Locate the cell with the specified text and output its (X, Y) center coordinate. 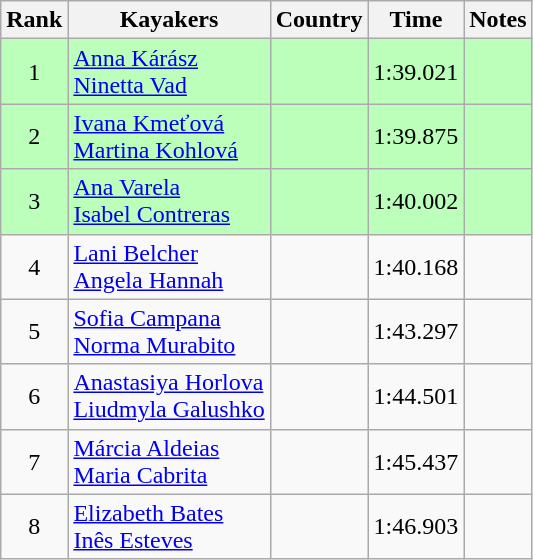
Ivana KmeťováMartina Kohlová (169, 136)
1:44.501 (416, 396)
Márcia AldeiasMaria Cabrita (169, 462)
5 (34, 332)
1:45.437 (416, 462)
1:39.875 (416, 136)
6 (34, 396)
Sofia CampanaNorma Murabito (169, 332)
1:40.002 (416, 202)
4 (34, 266)
Time (416, 20)
Kayakers (169, 20)
Rank (34, 20)
1:43.297 (416, 332)
1:40.168 (416, 266)
3 (34, 202)
7 (34, 462)
Elizabeth BatesInês Esteves (169, 526)
2 (34, 136)
1:39.021 (416, 72)
1:46.903 (416, 526)
Anastasiya HorlovaLiudmyla Galushko (169, 396)
Country (319, 20)
Anna KárászNinetta Vad (169, 72)
Lani BelcherAngela Hannah (169, 266)
Ana VarelaIsabel Contreras (169, 202)
Notes (498, 20)
1 (34, 72)
8 (34, 526)
